Output the [x, y] coordinate of the center of the cell containing the given text.  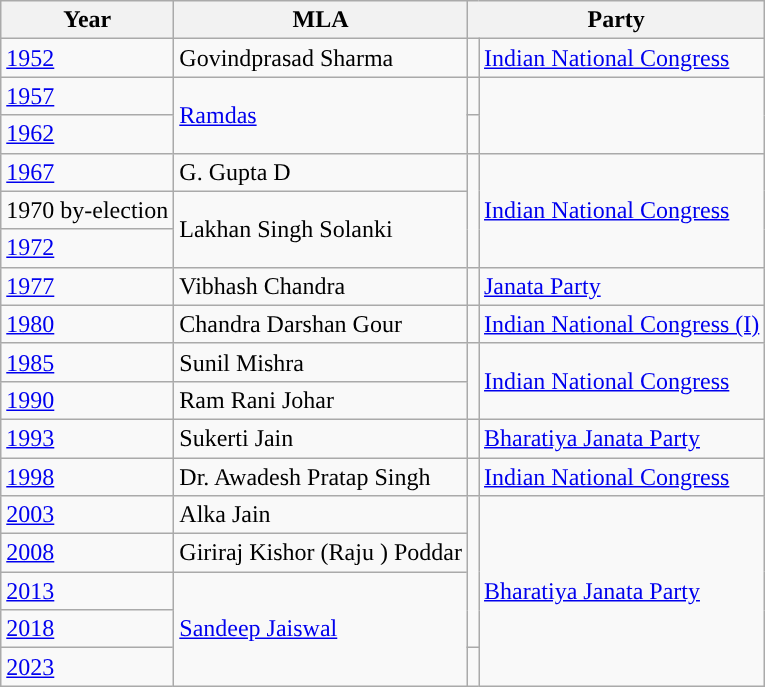
Sukerti Jain [321, 438]
Party [616, 20]
1952 [88, 58]
Ramdas [321, 115]
Sandeep Jaiswal [321, 629]
1962 [88, 134]
G. Gupta D [321, 172]
2023 [88, 667]
1967 [88, 172]
Giriraj Kishor (Raju ) Poddar [321, 553]
Lakhan Singh Solanki [321, 229]
2003 [88, 515]
1998 [88, 477]
Ram Rani Johar [321, 400]
MLA [321, 20]
1993 [88, 438]
2018 [88, 629]
2008 [88, 553]
Year [88, 20]
2013 [88, 591]
1977 [88, 286]
Alka Jain [321, 515]
Govindprasad Sharma [321, 58]
Janata Party [621, 286]
Vibhash Chandra [321, 286]
Dr. Awadesh Pratap Singh [321, 477]
Indian National Congress (I) [621, 324]
1980 [88, 324]
Chandra Darshan Gour [321, 324]
1957 [88, 96]
1970 by-election [88, 210]
1990 [88, 400]
1972 [88, 248]
Sunil Mishra [321, 362]
1985 [88, 362]
